From the cell containing the given text, extract its center point as (X, Y) coordinate. 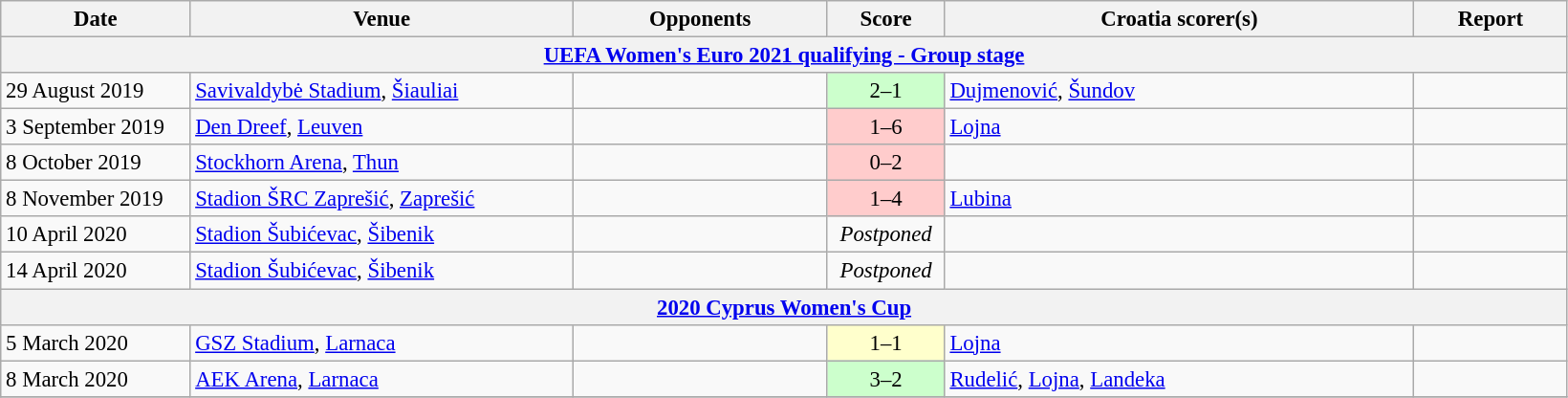
GSZ Stadium, Larnaca (382, 343)
1–1 (885, 343)
1–4 (885, 199)
Den Dreef, Leuven (382, 127)
Opponents (700, 19)
Stockhorn Arena, Thun (382, 163)
Lubina (1180, 199)
3 September 2019 (96, 127)
3–2 (885, 379)
14 April 2020 (96, 271)
5 March 2020 (96, 343)
10 April 2020 (96, 234)
8 October 2019 (96, 163)
Savivaldybė Stadium, Šiauliai (382, 91)
AEK Arena, Larnaca (382, 379)
Date (96, 19)
1–6 (885, 127)
8 November 2019 (96, 199)
Report (1492, 19)
2–1 (885, 91)
0–2 (885, 163)
Score (885, 19)
Croatia scorer(s) (1180, 19)
Stadion ŠRC Zaprešić, Zaprešić (382, 199)
2020 Cyprus Women's Cup (784, 307)
Dujmenović, Šundov (1180, 91)
8 March 2020 (96, 379)
29 August 2019 (96, 91)
UEFA Women's Euro 2021 qualifying - Group stage (784, 55)
Venue (382, 19)
Rudelić, Lojna, Landeka (1180, 379)
